Identify which cell holds the provided text, then report its [X, Y] central coordinate. 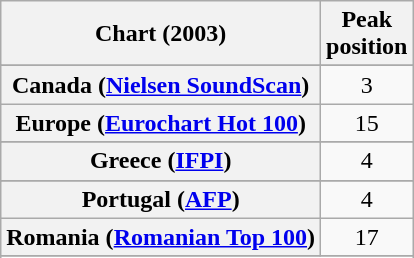
15 [367, 123]
Peakposition [367, 34]
17 [367, 237]
Greece (IFPI) [161, 161]
Portugal (AFP) [161, 199]
Canada (Nielsen SoundScan) [161, 85]
3 [367, 85]
Europe (Eurochart Hot 100) [161, 123]
Romania (Romanian Top 100) [161, 237]
Chart (2003) [161, 34]
